Provide the [x, y] coordinate of the cell's center where the given text is located.  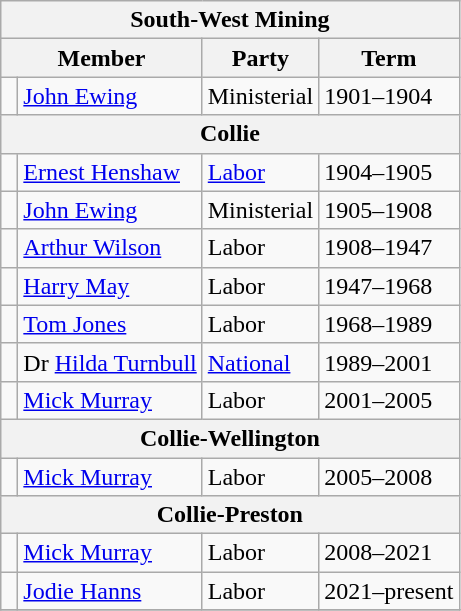
1901–1904 [389, 96]
2008–2021 [389, 553]
2001–2005 [389, 400]
2021–present [389, 591]
Jodie Hanns [110, 591]
Arthur Wilson [110, 248]
Tom Jones [110, 324]
Ernest Henshaw [110, 172]
Term [389, 58]
1908–1947 [389, 248]
2005–2008 [389, 477]
South-West Mining [230, 20]
Collie-Wellington [230, 438]
Dr Hilda Turnbull [110, 362]
Member [102, 58]
Collie-Preston [230, 515]
1905–1908 [389, 210]
Collie [230, 134]
1947–1968 [389, 286]
National [260, 362]
1989–2001 [389, 362]
Party [260, 58]
1968–1989 [389, 324]
Harry May [110, 286]
1904–1905 [389, 172]
